Pinpoint the cell where the given text exists, returning its (x, y) midpoint coordinate. 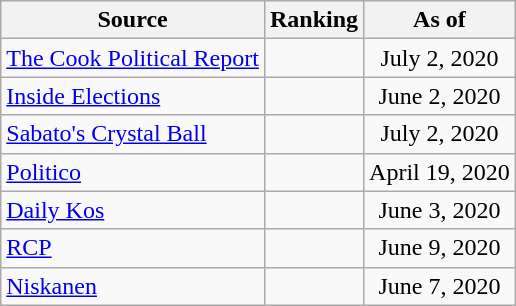
Ranking (314, 20)
Sabato's Crystal Ball (133, 134)
June 7, 2020 (440, 286)
Source (133, 20)
June 2, 2020 (440, 96)
Niskanen (133, 286)
Politico (133, 172)
June 9, 2020 (440, 248)
RCP (133, 248)
Inside Elections (133, 96)
The Cook Political Report (133, 58)
Daily Kos (133, 210)
June 3, 2020 (440, 210)
As of (440, 20)
April 19, 2020 (440, 172)
